Determine the (X, Y) coordinate at the center of the cell enclosing the given text.  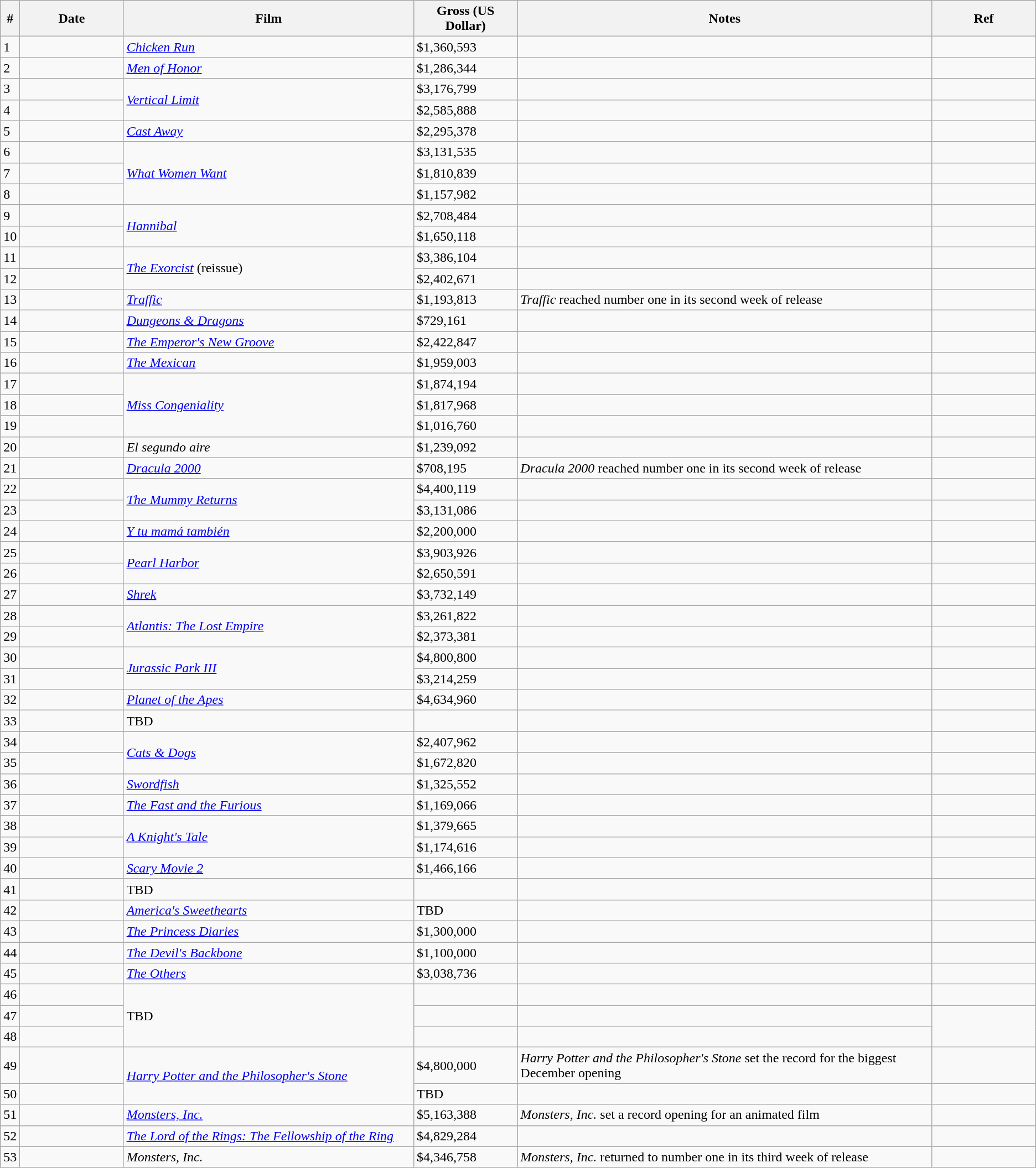
Miss Congeniality (268, 405)
Dungeons & Dragons (268, 321)
$3,386,104 (466, 257)
18 (10, 405)
$1,379,665 (466, 826)
36 (10, 784)
Jurassic Park III (268, 668)
$1,157,982 (466, 194)
Scary Movie 2 (268, 868)
6 (10, 152)
$2,650,591 (466, 573)
37 (10, 805)
$2,708,484 (466, 215)
$2,200,000 (466, 531)
$1,169,066 (466, 805)
$1,016,760 (466, 426)
$3,214,259 (466, 679)
33 (10, 721)
46 (10, 995)
$4,829,284 (466, 1136)
29 (10, 637)
$1,193,813 (466, 300)
$2,407,962 (466, 742)
Date (72, 19)
America's Sweethearts (268, 910)
8 (10, 194)
$1,874,194 (466, 384)
34 (10, 742)
Monsters, Inc. returned to number one in its third week of release (725, 1157)
$1,239,092 (466, 447)
Cast Away (268, 131)
$1,100,000 (466, 952)
14 (10, 321)
Film (268, 19)
22 (10, 489)
The Mummy Returns (268, 500)
30 (10, 658)
$4,634,960 (466, 700)
9 (10, 215)
$4,800,800 (466, 658)
Swordfish (268, 784)
$4,346,758 (466, 1157)
$1,959,003 (466, 363)
4 (10, 110)
48 (10, 1037)
7 (10, 173)
5 (10, 131)
Harry Potter and the Philosopher's Stone set the record for the biggest December opening (725, 1066)
2 (10, 68)
The Exorcist (reissue) (268, 268)
$708,195 (466, 468)
Y tu mamá también (268, 531)
19 (10, 426)
49 (10, 1066)
31 (10, 679)
$1,817,968 (466, 405)
$4,800,000 (466, 1066)
28 (10, 616)
50 (10, 1094)
What Women Want (268, 173)
52 (10, 1136)
20 (10, 447)
41 (10, 889)
$3,176,799 (466, 89)
40 (10, 868)
$3,038,736 (466, 974)
$4,400,119 (466, 489)
Hannibal (268, 226)
38 (10, 826)
$1,174,616 (466, 847)
The Princess Diaries (268, 931)
42 (10, 910)
3 (10, 89)
$3,261,822 (466, 616)
Harry Potter and the Philosopher's Stone (268, 1076)
Planet of the Apes (268, 700)
Men of Honor (268, 68)
Dracula 2000 reached number one in its second week of release (725, 468)
The Lord of the Rings: The Fellowship of the Ring (268, 1136)
El segundo aire (268, 447)
The Mexican (268, 363)
Gross (US Dollar) (466, 19)
$1,466,166 (466, 868)
The Others (268, 974)
The Devil's Backbone (268, 952)
39 (10, 847)
25 (10, 552)
Pearl Harbor (268, 563)
24 (10, 531)
$2,585,888 (466, 110)
13 (10, 300)
Shrek (268, 594)
53 (10, 1157)
$1,286,344 (466, 68)
47 (10, 1016)
$2,373,381 (466, 637)
Dracula 2000 (268, 468)
Traffic (268, 300)
32 (10, 700)
23 (10, 510)
27 (10, 594)
The Fast and the Furious (268, 805)
$729,161 (466, 321)
Atlantis: The Lost Empire (268, 626)
$1,300,000 (466, 931)
Vertical Limit (268, 100)
Notes (725, 19)
$3,131,086 (466, 510)
$3,903,926 (466, 552)
The Emperor's New Groove (268, 342)
26 (10, 573)
Ref (984, 19)
$5,163,388 (466, 1115)
A Knight's Tale (268, 837)
Monsters, Inc. set a record opening for an animated film (725, 1115)
$1,360,593 (466, 47)
$1,325,552 (466, 784)
44 (10, 952)
21 (10, 468)
11 (10, 257)
10 (10, 236)
Chicken Run (268, 47)
17 (10, 384)
$1,672,820 (466, 763)
$2,402,671 (466, 278)
$1,810,839 (466, 173)
43 (10, 931)
$2,295,378 (466, 131)
Traffic reached number one in its second week of release (725, 300)
Cats & Dogs (268, 752)
$1,650,118 (466, 236)
16 (10, 363)
$3,732,149 (466, 594)
$2,422,847 (466, 342)
51 (10, 1115)
1 (10, 47)
12 (10, 278)
$3,131,535 (466, 152)
15 (10, 342)
35 (10, 763)
45 (10, 974)
# (10, 19)
